Detect which cell encompasses the target text, then output its (x, y) center coordinate. 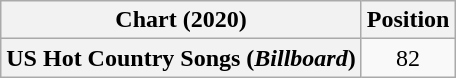
US Hot Country Songs (Billboard) (181, 58)
Position (408, 20)
Chart (2020) (181, 20)
82 (408, 58)
